Extract the (X, Y) coordinate from the center of the cell holding the provided text.  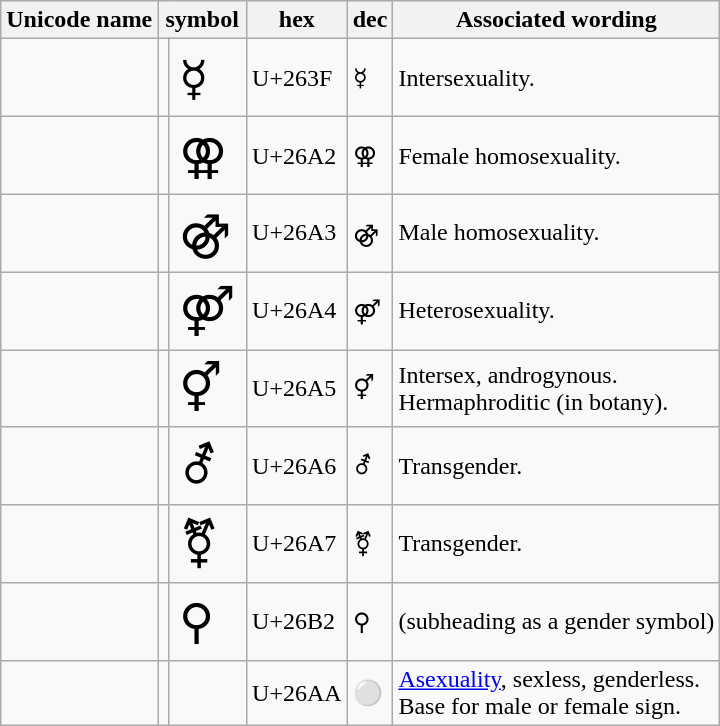
Intersexuality. (556, 78)
⚪ (370, 692)
U+26A4 (298, 311)
hex (298, 20)
Associated wording (556, 20)
U+26A5 (298, 389)
U+263F (298, 78)
Unicode name (80, 20)
Asexuality, sexless, genderless.Base for male or female sign. (556, 692)
U+26B2 (298, 622)
(subheading as a gender symbol) (556, 622)
dec (370, 20)
Female homosexuality. (556, 155)
U+26A6 (298, 466)
U+26A7 (298, 544)
Heterosexuality. (556, 311)
Intersex, androgynous.Hermaphroditic (in botany). (556, 389)
U+26A2 (298, 155)
symbol (202, 20)
U+26A3 (298, 233)
Male homosexuality. (556, 233)
U+26AA (298, 692)
